For the text-containing cell, return its midpoint in (x, y) coordinate format. 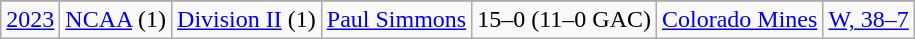
Division II (1) (247, 20)
15–0 (11–0 GAC) (564, 20)
Paul Simmons (396, 20)
W, 38–7 (869, 20)
NCAA (1) (116, 20)
Colorado Mines (740, 20)
2023 (30, 20)
